Search for the cell housing the specified text and yield its [X, Y] center coordinate. 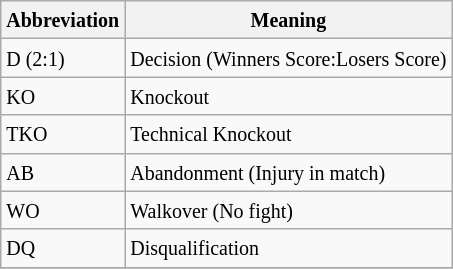
Disqualification [288, 248]
AB [63, 172]
Meaning [288, 20]
Knockout [288, 96]
Abandonment (Injury in match) [288, 172]
KO [63, 96]
Abbreviation [63, 20]
DQ [63, 248]
Technical Knockout [288, 134]
TKO [63, 134]
Walkover (No fight) [288, 210]
D (2:1) [63, 58]
WO [63, 210]
Decision (Winners Score:Losers Score) [288, 58]
